Locate the cell with the specified text and output its [x, y] center coordinate. 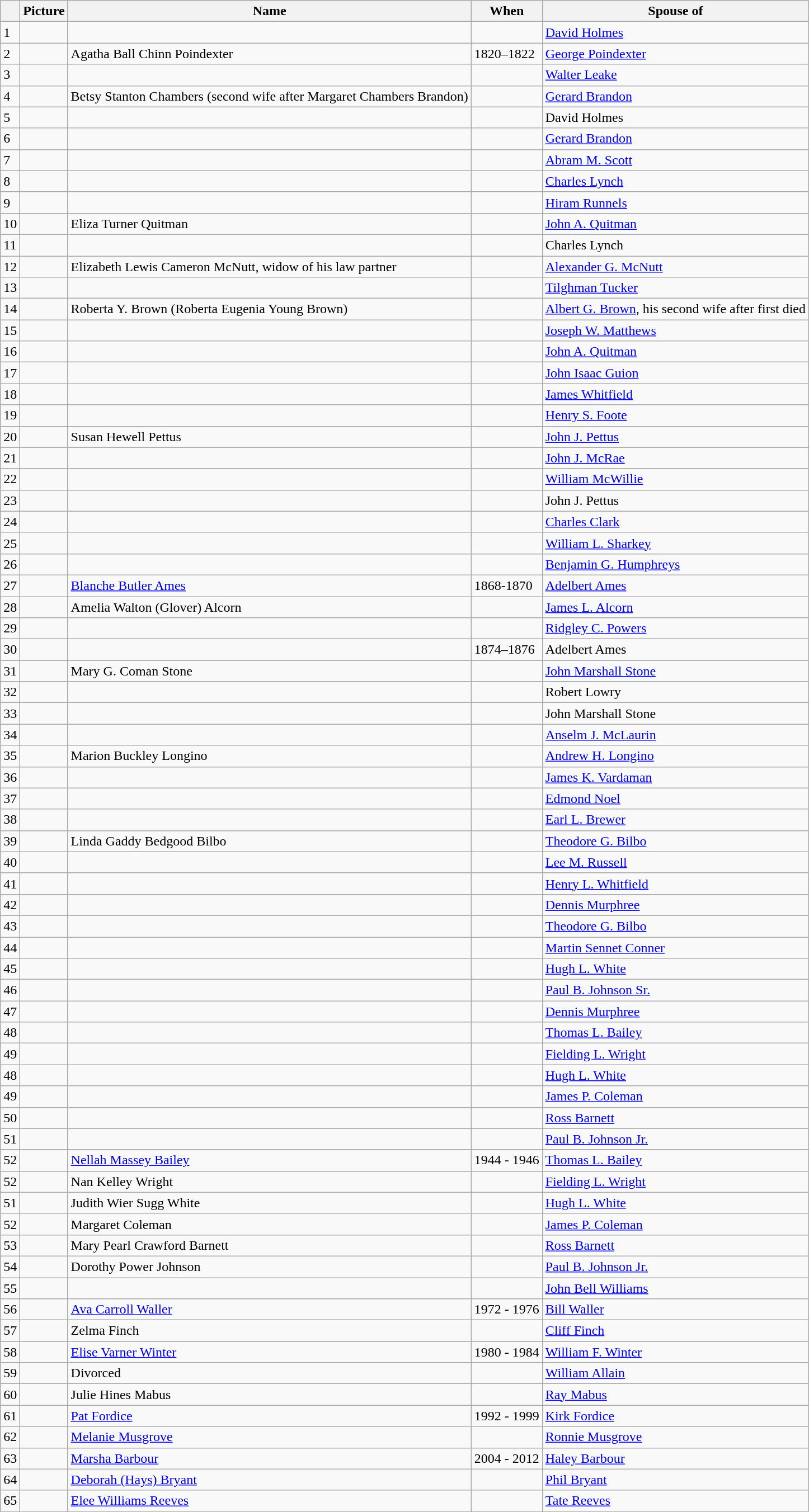
16 [10, 352]
3 [10, 75]
Anselm J. McLaurin [675, 735]
15 [10, 330]
20 [10, 437]
53 [10, 1245]
Amelia Walton (Glover) Alcorn [270, 607]
26 [10, 564]
Earl L. Brewer [675, 820]
Charles Clark [675, 522]
William McWillie [675, 479]
Pat Fordice [270, 1416]
1992 - 1999 [507, 1416]
28 [10, 607]
29 [10, 629]
Marsha Barbour [270, 1458]
Alexander G. McNutt [675, 267]
65 [10, 1501]
Judith Wier Sugg White [270, 1203]
Ray Mabus [675, 1395]
Ridgley C. Powers [675, 629]
Ronnie Musgrove [675, 1437]
5 [10, 117]
John Isaac Guion [675, 373]
Hiram Runnels [675, 202]
64 [10, 1480]
1820–1822 [507, 54]
Kirk Fordice [675, 1416]
Julie Hines Mabus [270, 1395]
11 [10, 245]
Andrew H. Longino [675, 756]
Elizabeth Lewis Cameron McNutt, widow of his law partner [270, 267]
44 [10, 948]
27 [10, 585]
1944 - 1946 [507, 1160]
Cliff Finch [675, 1331]
Ava Carroll Waller [270, 1310]
18 [10, 394]
45 [10, 969]
7 [10, 160]
Robert Lowry [675, 692]
23 [10, 500]
George Poindexter [675, 54]
1972 - 1976 [507, 1310]
Marion Buckley Longino [270, 756]
John Bell Williams [675, 1288]
1980 - 1984 [507, 1352]
9 [10, 202]
38 [10, 820]
William F. Winter [675, 1352]
Melanie Musgrove [270, 1437]
30 [10, 650]
Roberta Y. Brown (Roberta Eugenia Young Brown) [270, 309]
36 [10, 777]
31 [10, 671]
Walter Leake [675, 75]
Picture [44, 11]
35 [10, 756]
Nellah Massey Bailey [270, 1160]
Martin Sennet Conner [675, 948]
33 [10, 714]
10 [10, 224]
Haley Barbour [675, 1458]
Benjamin G. Humphreys [675, 564]
John J. McRae [675, 458]
37 [10, 798]
2 [10, 54]
41 [10, 883]
Edmond Noel [675, 798]
Paul B. Johnson Sr. [675, 990]
Blanche Butler Ames [270, 585]
50 [10, 1118]
59 [10, 1373]
Zelma Finch [270, 1331]
Divorced [270, 1373]
8 [10, 181]
Tate Reeves [675, 1501]
61 [10, 1416]
60 [10, 1395]
Mary G. Coman Stone [270, 671]
Abram M. Scott [675, 160]
63 [10, 1458]
Deborah (Hays) Bryant [270, 1480]
Elee Williams Reeves [270, 1501]
14 [10, 309]
1868-1870 [507, 585]
Spouse of [675, 11]
Dorothy Power Johnson [270, 1267]
Tilghman Tucker [675, 288]
Joseph W. Matthews [675, 330]
39 [10, 841]
Bill Waller [675, 1310]
19 [10, 415]
55 [10, 1288]
25 [10, 543]
17 [10, 373]
1 [10, 32]
13 [10, 288]
1874–1876 [507, 650]
Nan Kelley Wright [270, 1182]
46 [10, 990]
62 [10, 1437]
Phil Bryant [675, 1480]
Linda Gaddy Bedgood Bilbo [270, 841]
Name [270, 11]
22 [10, 479]
Agatha Ball Chinn Poindexter [270, 54]
Susan Hewell Pettus [270, 437]
43 [10, 926]
Elise Varner Winter [270, 1352]
2004 - 2012 [507, 1458]
William L. Sharkey [675, 543]
James K. Vardaman [675, 777]
32 [10, 692]
4 [10, 96]
Eliza Turner Quitman [270, 224]
When [507, 11]
12 [10, 267]
James L. Alcorn [675, 607]
21 [10, 458]
58 [10, 1352]
Mary Pearl Crawford Barnett [270, 1245]
Lee M. Russell [675, 862]
William Allain [675, 1373]
6 [10, 139]
Henry L. Whitfield [675, 883]
47 [10, 1012]
56 [10, 1310]
42 [10, 905]
57 [10, 1331]
24 [10, 522]
Betsy Stanton Chambers (second wife after Margaret Chambers Brandon) [270, 96]
Henry S. Foote [675, 415]
54 [10, 1267]
Albert G. Brown, his second wife after first died [675, 309]
James Whitfield [675, 394]
40 [10, 862]
Margaret Coleman [270, 1224]
34 [10, 735]
